From the cell containing the given text, extract its center point as [X, Y] coordinate. 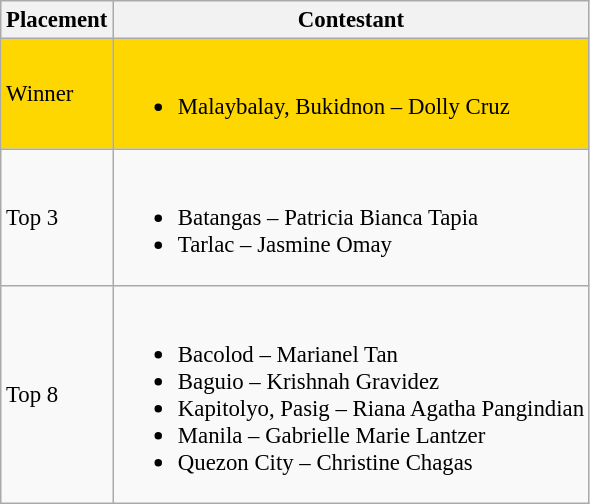
Top 8 [57, 395]
Placement [57, 20]
Batangas – Patricia Bianca TapiaTarlac – Jasmine Omay [352, 218]
Top 3 [57, 218]
Contestant [352, 20]
Winner [57, 94]
Malaybalay, Bukidnon – Dolly Cruz [352, 94]
